Provide the [x, y] coordinate of the cell's center where the given text is located.  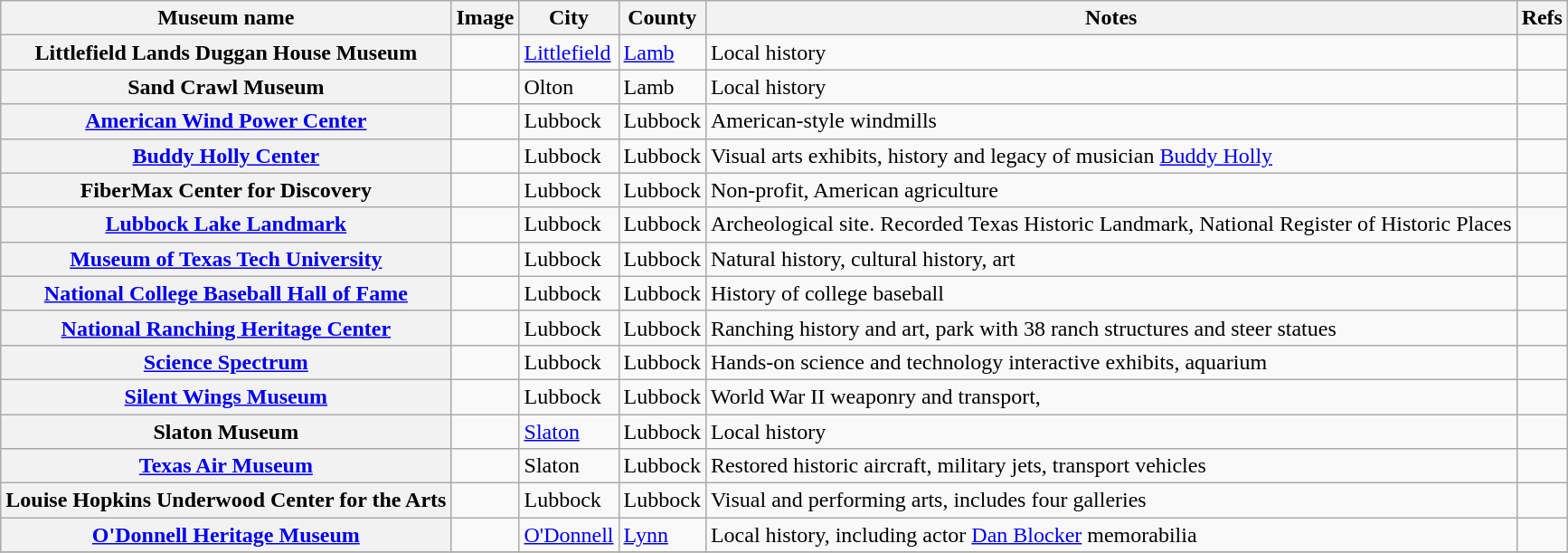
Littlefield Lands Duggan House Museum [226, 52]
American Wind Power Center [226, 121]
Sand Crawl Museum [226, 87]
National College Baseball Hall of Fame [226, 293]
Littlefield [569, 52]
Ranching history and art, park with 38 ranch structures and steer statues [1110, 328]
Image [485, 18]
Silent Wings Museum [226, 396]
Visual arts exhibits, history and legacy of musician Buddy Holly [1110, 156]
Local history, including actor Dan Blocker memorabilia [1110, 535]
Lynn [662, 535]
O'Donnell Heritage Museum [226, 535]
History of college baseball [1110, 293]
Museum name [226, 18]
Museum of Texas Tech University [226, 259]
Visual and performing arts, includes four galleries [1110, 501]
City [569, 18]
Louise Hopkins Underwood Center for the Arts [226, 501]
FiberMax Center for Discovery [226, 190]
Buddy Holly Center [226, 156]
World War II weaponry and transport, [1110, 396]
Non-profit, American agriculture [1110, 190]
Texas Air Museum [226, 466]
Natural history, cultural history, art [1110, 259]
County [662, 18]
Slaton Museum [226, 432]
Olton [569, 87]
National Ranching Heritage Center [226, 328]
O'Donnell [569, 535]
Refs [1542, 18]
Restored historic aircraft, military jets, transport vehicles [1110, 466]
Archeological site. Recorded Texas Historic Landmark, National Register of Historic Places [1110, 224]
Science Spectrum [226, 362]
American-style windmills [1110, 121]
Notes [1110, 18]
Hands-on science and technology interactive exhibits, aquarium [1110, 362]
Lubbock Lake Landmark [226, 224]
